Provide the [X, Y] coordinate of the cell's center where the given text is located.  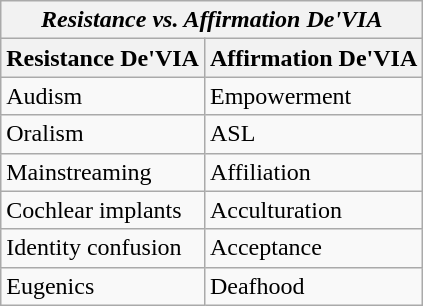
Deafhood [313, 286]
Audism [103, 96]
Resistance vs. Affirmation De'VIA [212, 20]
Resistance De'VIA [103, 58]
ASL [313, 134]
Empowerment [313, 96]
Acculturation [313, 210]
Affiliation [313, 172]
Identity confusion [103, 248]
Acceptance [313, 248]
Cochlear implants [103, 210]
Eugenics [103, 286]
Affirmation De'VIA [313, 58]
Oralism [103, 134]
Mainstreaming [103, 172]
